Detect which cell encompasses the target text, then output its (X, Y) center coordinate. 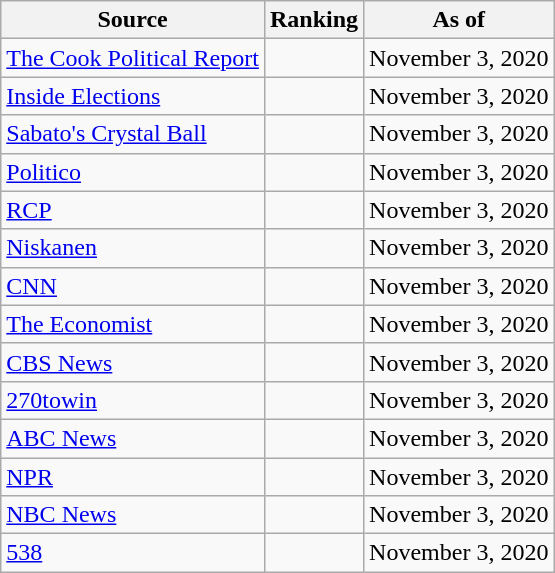
NPR (133, 477)
Inside Elections (133, 96)
Sabato's Crystal Ball (133, 134)
Ranking (314, 20)
The Economist (133, 324)
The Cook Political Report (133, 58)
Source (133, 20)
270towin (133, 400)
Politico (133, 172)
NBC News (133, 515)
538 (133, 553)
ABC News (133, 438)
Niskanen (133, 248)
CBS News (133, 362)
CNN (133, 286)
RCP (133, 210)
As of (459, 20)
